Return the [X, Y] coordinate for the center point of the cell that contains the specified text.  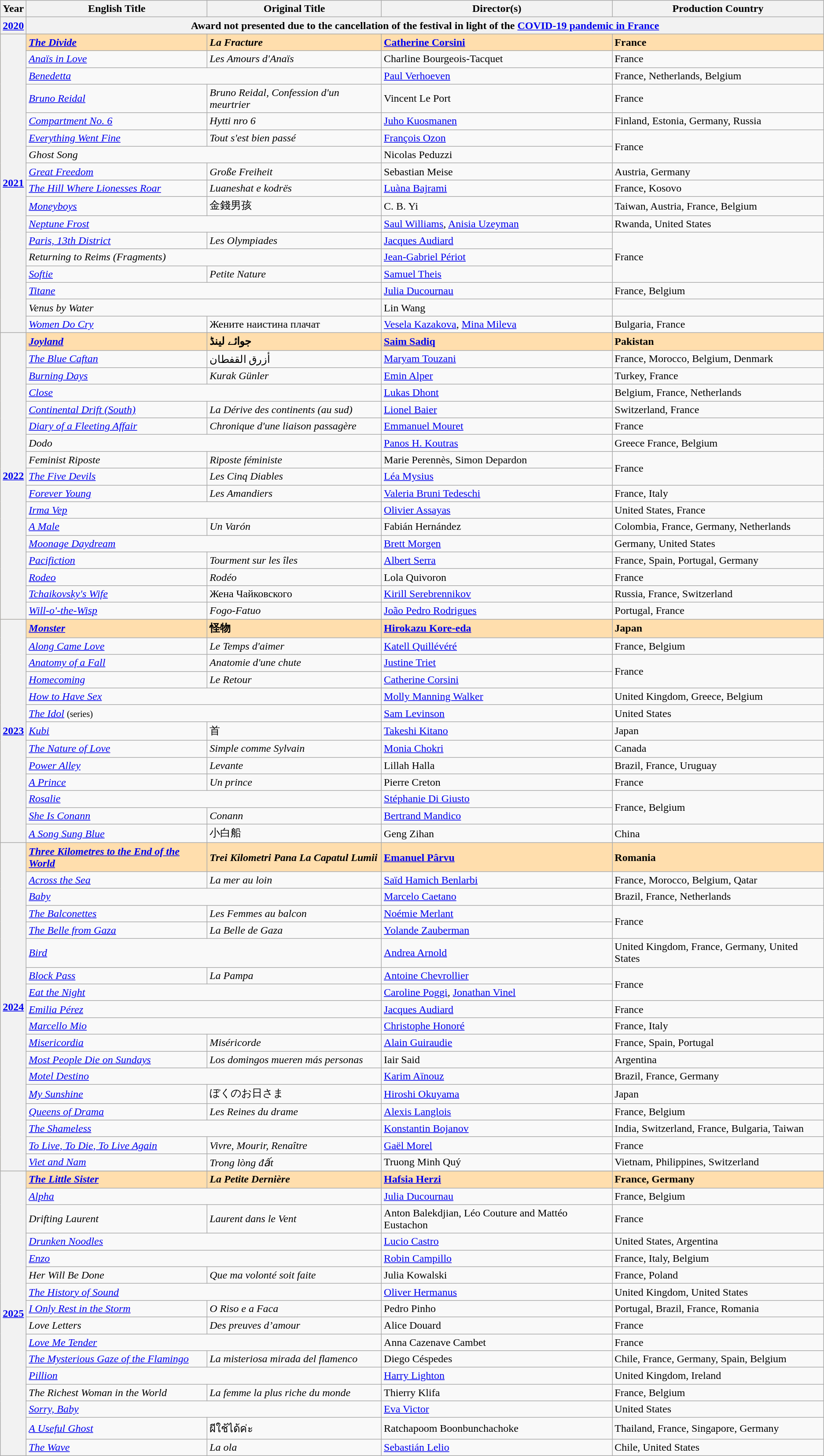
Monster [117, 629]
Große Freiheit [294, 171]
Brazil, France, Uruguay [718, 765]
Miséricorde [294, 1042]
To Live, To Die, To Live Again [117, 1145]
Truong Minh Quý [497, 1162]
Hafsia Herzi [497, 1179]
Le Retour [294, 680]
The Blue Caftan [117, 359]
Finland, Estonia, Germany, Russia [718, 121]
怪物 [294, 629]
Molly Manning Walker [497, 696]
Lionel Baier [497, 410]
Les Olympiades [294, 240]
Power Alley [117, 765]
France, Spain, Portugal [718, 1042]
Women Do Cry [117, 324]
La Petite Dernière [294, 1179]
Karim Aïnouz [497, 1076]
United Kingdom, France, Germany, United States [718, 953]
Anton Balekdjian, Léo Couture and Mattéo Eustachon [497, 1219]
Kurak Günler [294, 376]
La mer au loin [294, 880]
Conann [294, 816]
Venus by Water [204, 307]
Paris, 13th District [117, 240]
Saïd Hamich Benlarbi [497, 880]
Argentina [718, 1059]
Brazil, France, Germany [718, 1076]
Lola Quivoron [497, 577]
Geng Zihan [497, 833]
La Dérive des continents (au sud) [294, 410]
Everything Went Fine [117, 138]
Compartment No. 6 [117, 121]
Harry Lighton [497, 1376]
How to Have Sex [204, 696]
Trei Kilometri Pana La Capatul Lumii [294, 857]
Christophe Honoré [497, 1026]
The Divide [117, 42]
Alexis Langlois [497, 1112]
France, Morocco, Belgium, Denmark [718, 359]
Vietnam, Philippines, Switzerland [718, 1162]
Bruno Reidal, Confession d'un meurtrier [294, 99]
Vesela Kazakova, Mina Mileva [497, 324]
The Hill Where Lionesses Roar [117, 188]
Fogo-Fatuo [294, 610]
Pierre Creton [497, 782]
Yolande Zauberman [497, 930]
Jean-Gabriel Périot [497, 257]
Panos H. Koutras [497, 443]
Tourment sur les îles [294, 560]
Baby [204, 897]
Homecoming [117, 680]
United Kingdom, Greece, Belgium [718, 696]
Misericordia [117, 1042]
Les Amours d'Anaïs [294, 59]
Emmanuel Mouret [497, 426]
Love Me Tender [204, 1342]
Bruno Reidal [117, 99]
The Richest Woman in the World [117, 1393]
Portugal, Brazil, France, Romania [718, 1308]
Neptune Frost [204, 224]
Luaneshat e kodrës [294, 188]
Julia Kowalski [497, 1275]
小白船 [294, 833]
Rodeo [117, 577]
Olivier Assayas [497, 510]
A Useful Ghost [117, 1429]
Anaïs in Love [117, 59]
Across the Sea [117, 880]
United States, Argentina [718, 1242]
Marcelo Caetano [497, 897]
Lin Wang [497, 307]
Alice Douard [497, 1325]
Burning Days [117, 376]
Levante [294, 765]
Paul Verhoeven [497, 76]
ぼくのお日さま [294, 1094]
ผีใช้ได้ค่ะ [294, 1429]
Softie [117, 274]
Anatomie d'une chute [294, 663]
Sorry, Baby [204, 1409]
Iair Said [497, 1059]
La Fracture [294, 42]
Les Cinq Diables [294, 477]
Continental Drift (South) [117, 410]
Stéphanie Di Giusto [497, 799]
Marcello Mio [204, 1026]
Sebastian Meise [497, 171]
Maryam Touzani [497, 359]
The History of Sound [204, 1292]
Sam Levinson [497, 713]
France, Poland [718, 1275]
A Song Sung Blue [117, 833]
金錢男孩 [294, 206]
Léa Mysius [497, 477]
Hiroshi Okuyama [497, 1094]
Joyland [117, 341]
La ola [294, 1447]
Original Title [294, 9]
La femme la plus riche du monde [294, 1393]
O Riso e a Faca [294, 1308]
Pacifiction [117, 560]
2022 [13, 476]
Rosalie [204, 799]
Saul Williams, Anisia Uzeyman [497, 224]
Will-o'-the-Wisp [117, 610]
Moonage Daydream [204, 543]
The Shameless [204, 1128]
Samuel Theis [497, 274]
Andrea Arnold [497, 953]
Bird [204, 953]
Marie Perennès, Simon Depardon [497, 460]
France, Germany [718, 1179]
Pakistan [718, 341]
Petite Nature [294, 274]
The Balconettes [117, 913]
Director(s) [497, 9]
I Only Rest in the Storm [117, 1308]
My Sunshine [117, 1094]
Anatomy of a Fall [117, 663]
Robin Campillo [497, 1258]
Greece France, Belgium [718, 443]
Most People Die on Sundays [117, 1059]
Los domingos mueren más personas [294, 1059]
Diego Céspedes [497, 1359]
Chronique d'une liaison passagère [294, 426]
Production Country [718, 9]
France, Kosovo [718, 188]
Year [13, 9]
Trong lòng đất [294, 1162]
Drifting Laurent [117, 1219]
Konstantin Bojanov [497, 1128]
Germany, United States [718, 543]
Valeria Bruni Tedeschi [497, 493]
Bulgaria, France [718, 324]
Forever Young [117, 493]
Tout s'est bien passé [294, 138]
Ratchapoom Boonbunchachoke [497, 1429]
2025 [13, 1313]
Close [204, 393]
Gaël Morel [497, 1145]
Des preuves d’amour [294, 1325]
France, Spain, Portugal, Germany [718, 560]
Hirokazu Kore-eda [497, 629]
Thierry Klifa [497, 1393]
Anna Cazenave Cambet [497, 1342]
Albert Serra [497, 560]
Les Femmes au balcon [294, 913]
Un Varón [294, 527]
Canada [718, 749]
Motel Destino [204, 1076]
A Male [117, 527]
Kirill Serebrennikov [497, 594]
Vivre, Mourir, Renaître [294, 1145]
Switzerland, France [718, 410]
She Is Conann [117, 816]
Eva Victor [497, 1409]
La misteriosa mirada del flamenco [294, 1359]
Fabián Hernández [497, 527]
Benedetta [204, 76]
The Nature of Love [117, 749]
Colombia, France, Germany, Netherlands [718, 527]
Hytti nro 6 [294, 121]
Diary of a Fleeting Affair [117, 426]
Russia, France, Switzerland [718, 594]
Brazil, France, Netherlands [718, 897]
Irma Vep [204, 510]
أزرق القفطان [294, 359]
Belgium, France, Netherlands [718, 393]
Enzo [204, 1258]
Lukas Dhont [497, 393]
Love Letters [117, 1325]
Award not presented due to the cancellation of the festival in light of the COVID-19 pandemic in France [425, 26]
2024 [13, 1007]
François Ozon [497, 138]
Rwanda, United States [718, 224]
2023 [13, 731]
La Pampa [294, 976]
Antoine Chevrollier [497, 976]
A Prince [117, 782]
Monia Chokri [497, 749]
The Little Sister [117, 1179]
João Pedro Rodrigues [497, 610]
Her Will Be Done [117, 1275]
Pillion [204, 1376]
Taiwan, Austria, France, Belgium [718, 206]
Portugal, France [718, 610]
France, Netherlands, Belgium [718, 76]
The Belle from Gaza [117, 930]
2020 [13, 26]
Lillah Halla [497, 765]
جوائے لینڈ [294, 341]
United Kingdom, Ireland [718, 1376]
The Idol (series) [204, 713]
Moneyboys [117, 206]
Les Reines du drame [294, 1112]
Thailand, France, Singapore, Germany [718, 1429]
Rodéo [294, 577]
China [718, 833]
Simple comme Sylvain [294, 749]
Lucio Castro [497, 1242]
Жена Чайковского [294, 594]
Titane [204, 291]
Que ma volonté soit faite [294, 1275]
Vincent Le Port [497, 99]
Returning to Reims (Fragments) [204, 257]
Juho Kuosmanen [497, 121]
The Wave [117, 1447]
The Five Devils [117, 477]
Charline Bourgeois-Tacquet [497, 59]
Alain Guiraudie [497, 1042]
Tchaikovsky's Wife [117, 594]
India, Switzerland, France, Bulgaria, Taiwan [718, 1128]
Un prince [294, 782]
Laurent dans le Vent [294, 1219]
Emin Alper [497, 376]
Chile, United States [718, 1447]
Riposte féministe [294, 460]
Sebastián Lelio [497, 1447]
Feminist Riposte [117, 460]
Noémie Merlant [497, 913]
Ghost Song [204, 155]
Жените наистина плачат [294, 324]
France, Italy, Belgium [718, 1258]
English Title [117, 9]
Caroline Poggi, Jonathan Vinel [497, 992]
Emilia Pérez [204, 1009]
2021 [13, 183]
Austria, Germany [718, 171]
Queens of Drama [117, 1112]
Viet and Nam [117, 1162]
Brett Morgen [497, 543]
Block Pass [117, 976]
Nicolas Peduzzi [497, 155]
Turkey, France [718, 376]
Oliver Hermanus [497, 1292]
France, Morocco, Belgium, Qatar [718, 880]
Romania [718, 857]
Saim Sadiq [497, 341]
Pedro Pinho [497, 1308]
Dodo [204, 443]
Emanuel Pârvu [497, 857]
Katell Quillévéré [497, 646]
United States, France [718, 510]
Les Amandiers [294, 493]
Chile, France, Germany, Spain, Belgium [718, 1359]
Luàna Bajrami [497, 188]
Justine Triet [497, 663]
United Kingdom, United States [718, 1292]
Bertrand Mandico [497, 816]
Takeshi Kitano [497, 731]
Le Temps d'aimer [294, 646]
C. B. Yi [497, 206]
Eat the Night [204, 992]
La Belle de Gaza [294, 930]
Great Freedom [117, 171]
Drunken Noodles [204, 1242]
Kubi [117, 731]
Along Came Love [117, 646]
首 [294, 731]
Three Kilometres to the End of the World [117, 857]
The Mysterious Gaze of the Flamingo [117, 1359]
Alpha [204, 1196]
